For the text-containing cell, return its midpoint in (x, y) coordinate format. 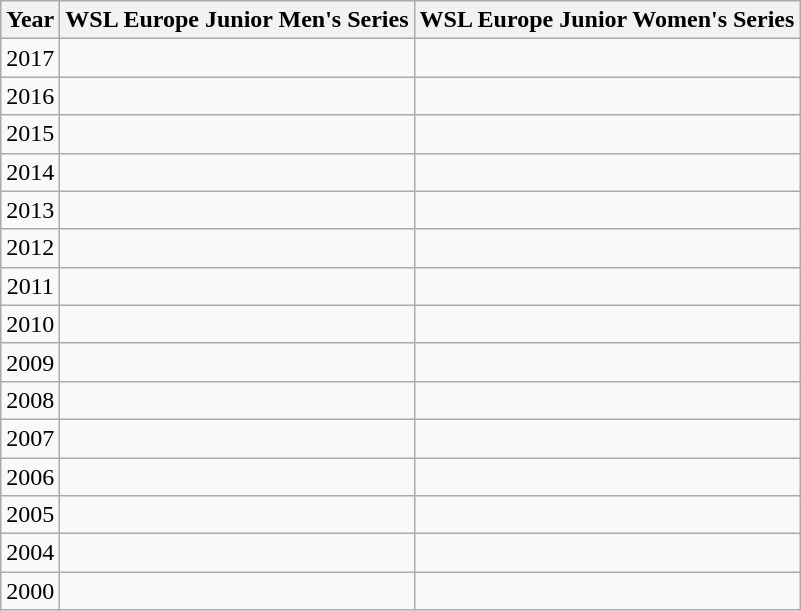
2014 (30, 172)
2004 (30, 553)
2017 (30, 58)
2005 (30, 515)
2006 (30, 477)
2012 (30, 248)
2011 (30, 286)
Year (30, 20)
WSL Europe Junior Men's Series (237, 20)
2008 (30, 400)
2015 (30, 134)
2000 (30, 591)
2007 (30, 438)
2010 (30, 324)
2013 (30, 210)
WSL Europe Junior Women's Series (607, 20)
2009 (30, 362)
2016 (30, 96)
